Find where the given text appears and provide that cell's center as [x, y] coordinate. 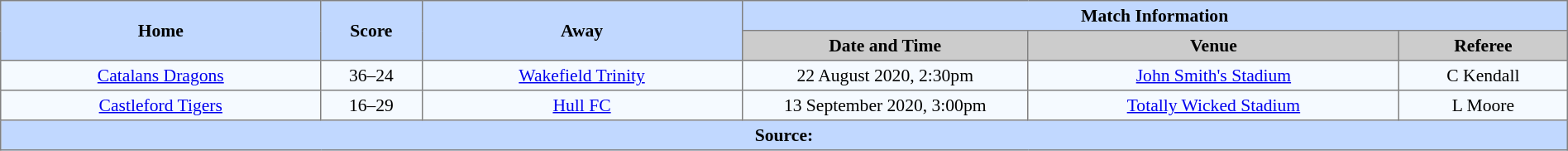
16–29 [371, 105]
John Smith's Stadium [1213, 75]
Wakefield Trinity [582, 75]
Source: [784, 135]
13 September 2020, 3:00pm [885, 105]
22 August 2020, 2:30pm [885, 75]
Venue [1213, 46]
Match Information [1154, 16]
Totally Wicked Stadium [1213, 105]
Home [160, 31]
Referee [1483, 46]
Score [371, 31]
Castleford Tigers [160, 105]
Date and Time [885, 46]
C Kendall [1483, 75]
Away [582, 31]
Hull FC [582, 105]
Catalans Dragons [160, 75]
L Moore [1483, 105]
36–24 [371, 75]
